Find where the given text appears and provide that cell's center as (x, y) coordinate. 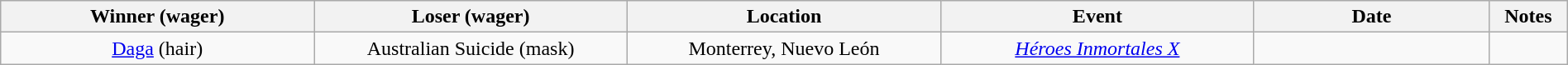
Winner (wager) (157, 17)
Héroes Inmortales X (1097, 48)
Notes (1528, 17)
Location (784, 17)
Daga (hair) (157, 48)
Date (1371, 17)
Event (1097, 17)
Loser (wager) (471, 17)
Australian Suicide (mask) (471, 48)
Monterrey, Nuevo León (784, 48)
